Extract the [X, Y] coordinate from the center of the cell holding the provided text.  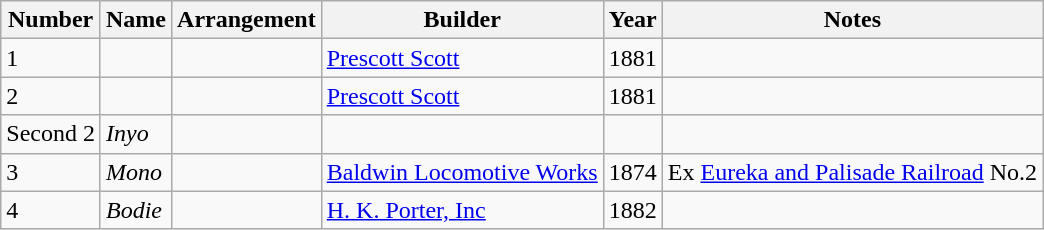
3 [51, 172]
Arrangement [247, 20]
Year [632, 20]
Builder [462, 20]
H. K. Porter, Inc [462, 210]
Bodie [136, 210]
Ex Eureka and Palisade Railroad No.2 [852, 172]
Baldwin Locomotive Works [462, 172]
2 [51, 96]
1874 [632, 172]
Second 2 [51, 134]
Mono [136, 172]
1882 [632, 210]
Notes [852, 20]
Name [136, 20]
Number [51, 20]
4 [51, 210]
1 [51, 58]
Inyo [136, 134]
